For the text-containing cell, return its midpoint in (X, Y) coordinate format. 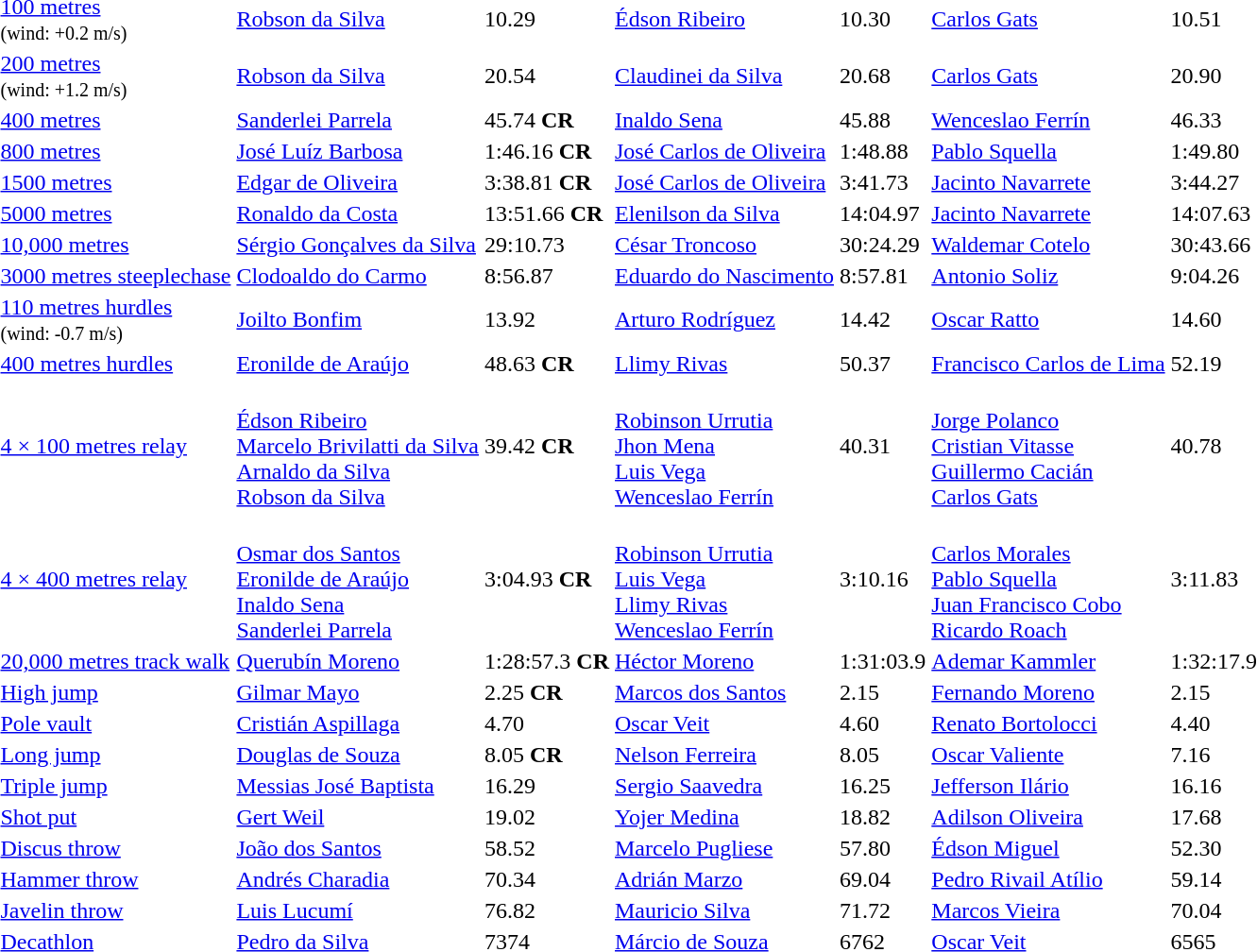
70.34 (548, 879)
1:31:03.9 (882, 661)
8:57.81 (882, 276)
Osmar dos SantosEronilde de AraújoInaldo SenaSanderlei Parrela (358, 579)
Elenilson da Silva (725, 213)
Marcos dos Santos (725, 692)
57.80 (882, 848)
13.92 (548, 319)
Sergio Saavedra (725, 786)
58.52 (548, 848)
69.04 (882, 879)
3:38.81 CR (548, 182)
Adilson Oliveira (1048, 817)
8.05 CR (548, 755)
Pablo Squella (1048, 151)
Jefferson Ilário (1048, 786)
3:41.73 (882, 182)
José Luíz Barbosa (358, 151)
Carlos Gats (1048, 76)
8.05 (882, 755)
Joilto Bonfim (358, 319)
Clodoaldo do Carmo (358, 276)
Douglas de Souza (358, 755)
1:46.16 CR (548, 151)
Antonio Soliz (1048, 276)
Jorge PolancoCristian VitasseGuillermo CaciánCarlos Gats (1048, 446)
30:24.29 (882, 245)
39.42 CR (548, 446)
Édson Miguel (1048, 848)
Gilmar Mayo (358, 692)
Renato Bortolocci (1048, 723)
Carlos MoralesPablo SquellaJuan Francisco CoboRicardo Roach (1048, 579)
Querubín Moreno (358, 661)
45.88 (882, 120)
Francisco Carlos de Lima (1048, 364)
Ademar Kammler (1048, 661)
Robson da Silva (358, 76)
César Troncoso (725, 245)
Nelson Ferreira (725, 755)
Eduardo do Nascimento (725, 276)
2.15 (882, 692)
14:04.97 (882, 213)
4.60 (882, 723)
Oscar Veit (725, 723)
Sanderlei Parrela (358, 120)
3:10.16 (882, 579)
14.42 (882, 319)
Mauricio Silva (725, 910)
Luis Lucumí (358, 910)
29:10.73 (548, 245)
Andrés Charadia (358, 879)
Oscar Ratto (1048, 319)
Ronaldo da Costa (358, 213)
Cristián Aspillaga (358, 723)
20.54 (548, 76)
2.25 CR (548, 692)
Marcos Vieira (1048, 910)
Eronilde de Araújo (358, 364)
16.29 (548, 786)
Robinson UrrutiaLuis VegaLlimy RivasWenceslao Ferrín (725, 579)
45.74 CR (548, 120)
Llimy Rivas (725, 364)
Fernando Moreno (1048, 692)
Edgar de Oliveira (358, 182)
40.31 (882, 446)
Robinson UrrutiaJhon MenaLuis VegaWenceslao Ferrín (725, 446)
20.68 (882, 76)
Claudinei da Silva (725, 76)
Héctor Moreno (725, 661)
16.25 (882, 786)
13:51.66 CR (548, 213)
Waldemar Cotelo (1048, 245)
8:56.87 (548, 276)
Messias José Baptista (358, 786)
3:04.93 CR (548, 579)
76.82 (548, 910)
48.63 CR (548, 364)
Édson RibeiroMarcelo Brivilatti da SilvaArnaldo da SilvaRobson da Silva (358, 446)
Wenceslao Ferrín (1048, 120)
Pedro Rivail Atílio (1048, 879)
1:48.88 (882, 151)
Gert Weil (358, 817)
71.72 (882, 910)
Marcelo Pugliese (725, 848)
50.37 (882, 364)
Inaldo Sena (725, 120)
Arturo Rodríguez (725, 319)
Yojer Medina (725, 817)
18.82 (882, 817)
19.02 (548, 817)
João dos Santos (358, 848)
Sérgio Gonçalves da Silva (358, 245)
Adrián Marzo (725, 879)
1:28:57.3 CR (548, 661)
4.70 (548, 723)
Oscar Valiente (1048, 755)
